Search for the cell housing the specified text and yield its [X, Y] center coordinate. 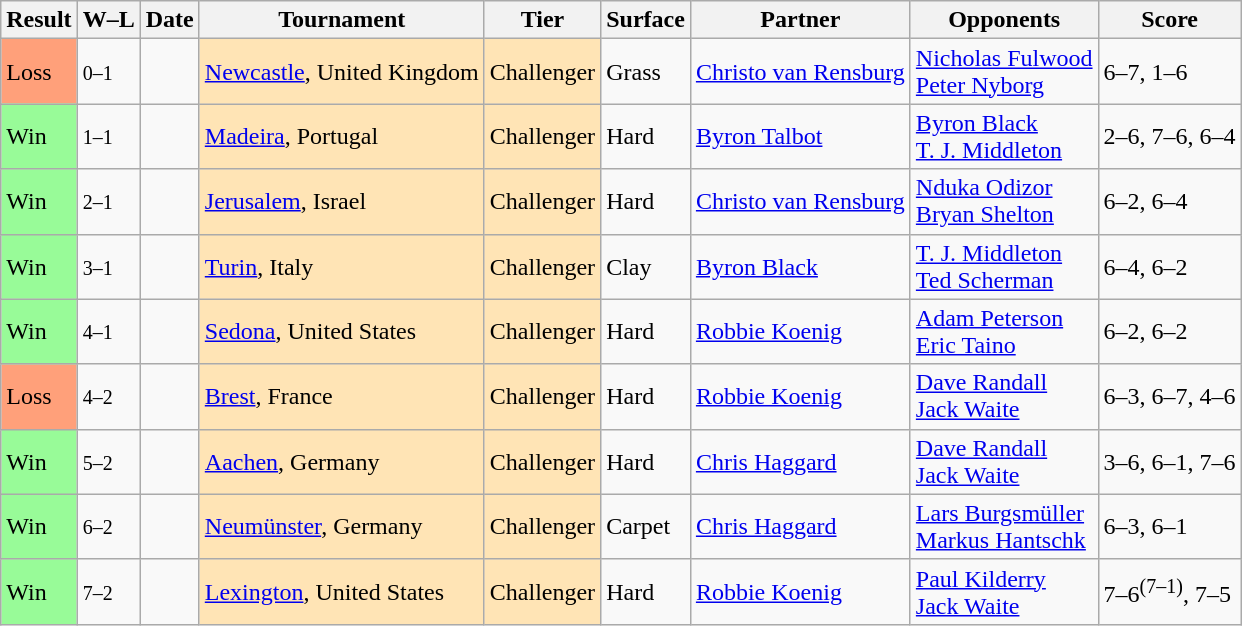
6–4, 6–2 [1170, 266]
5–2 [108, 462]
Clay [646, 266]
Lars Burgsmüller Markus Hantschk [1004, 526]
Nduka Odizor Bryan Shelton [1004, 202]
6–3, 6–7, 4–6 [1170, 396]
Newcastle, United Kingdom [342, 72]
6–7, 1–6 [1170, 72]
Neumünster, Germany [342, 526]
1–1 [108, 136]
Jerusalem, Israel [342, 202]
Grass [646, 72]
Brest, France [342, 396]
Date [170, 20]
7–2 [108, 592]
Nicholas Fulwood Peter Nyborg [1004, 72]
7–6(7–1), 7–5 [1170, 592]
Tier [542, 20]
Lexington, United States [342, 592]
3–6, 6–1, 7–6 [1170, 462]
Adam Peterson Eric Taino [1004, 332]
Opponents [1004, 20]
Tournament [342, 20]
Carpet [646, 526]
Turin, Italy [342, 266]
6–2 [108, 526]
Surface [646, 20]
4–1 [108, 332]
Paul Kilderry Jack Waite [1004, 592]
Score [1170, 20]
W–L [108, 20]
2–1 [108, 202]
Byron Talbot [800, 136]
Aachen, Germany [342, 462]
T. J. Middleton Ted Scherman [1004, 266]
4–2 [108, 396]
Byron Black T. J. Middleton [1004, 136]
0–1 [108, 72]
Byron Black [800, 266]
Result [39, 20]
Partner [800, 20]
2–6, 7–6, 6–4 [1170, 136]
6–3, 6–1 [1170, 526]
Madeira, Portugal [342, 136]
6–2, 6–2 [1170, 332]
6–2, 6–4 [1170, 202]
Sedona, United States [342, 332]
3–1 [108, 266]
